Return (X, Y) of the center of cell containing provided text 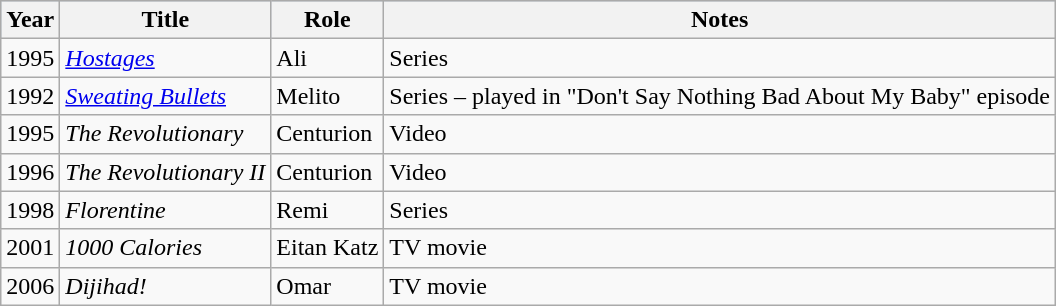
The Revolutionary (166, 134)
1992 (30, 96)
Remi (328, 210)
Role (328, 20)
Eitan Katz (328, 248)
Notes (720, 20)
Title (166, 20)
Hostages (166, 58)
2006 (30, 286)
1000 Calories (166, 248)
Series – played in "Don't Say Nothing Bad About My Baby" episode (720, 96)
2001 (30, 248)
1996 (30, 172)
Sweating Bullets (166, 96)
Year (30, 20)
Ali (328, 58)
Dijihad! (166, 286)
1998 (30, 210)
Melito (328, 96)
Florentine (166, 210)
Omar (328, 286)
The Revolutionary II (166, 172)
